For the text-containing cell, return its midpoint in (X, Y) coordinate format. 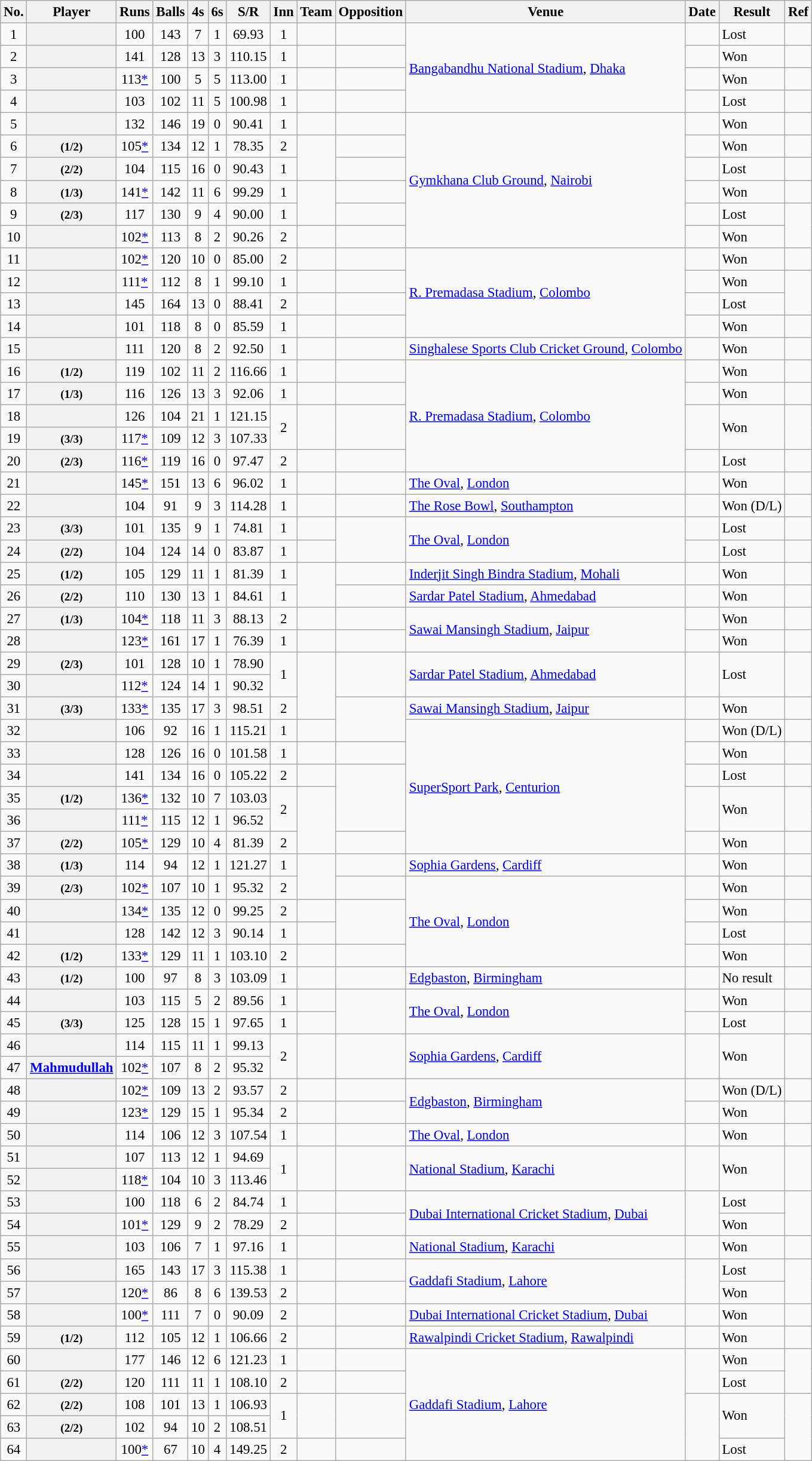
90.14 (249, 933)
25 (14, 574)
120* (135, 1292)
29 (14, 663)
56 (14, 1270)
37 (14, 843)
SuperSport Park, Centurion (545, 787)
90.32 (249, 686)
165 (135, 1270)
49 (14, 1113)
4s (198, 12)
62 (14, 1405)
53 (14, 1202)
134* (135, 911)
112* (135, 686)
50 (14, 1135)
95.34 (249, 1113)
84.74 (249, 1202)
101.58 (249, 754)
108.10 (249, 1382)
94.69 (249, 1157)
177 (135, 1360)
90.43 (249, 169)
Venue (545, 12)
46 (14, 1045)
S/R (249, 12)
90.26 (249, 237)
40 (14, 911)
No. (14, 12)
20 (14, 461)
103.10 (249, 955)
125 (135, 1023)
Runs (135, 12)
Balls (171, 12)
48 (14, 1090)
27 (14, 618)
97.47 (249, 461)
99.13 (249, 1045)
89.56 (249, 1000)
139.53 (249, 1292)
57 (14, 1292)
69.93 (249, 35)
99.25 (249, 911)
58 (14, 1315)
98.51 (249, 708)
106.93 (249, 1405)
61 (14, 1382)
145 (135, 304)
116.66 (249, 371)
106.66 (249, 1337)
92 (171, 731)
Rawalpindi Cricket Stadium, Rawalpindi (545, 1337)
115.38 (249, 1270)
110.15 (249, 57)
117 (135, 214)
100.98 (249, 102)
74.81 (249, 529)
88.13 (249, 618)
97.16 (249, 1248)
Bangabandhu National Stadium, Dhaka (545, 68)
23 (14, 529)
104* (135, 618)
30 (14, 686)
85.00 (249, 259)
Result (752, 12)
Inn (283, 12)
96.02 (249, 483)
161 (171, 641)
22 (14, 506)
55 (14, 1248)
Date (702, 12)
145* (135, 483)
113* (135, 79)
88.41 (249, 304)
149.25 (249, 1450)
121.15 (249, 416)
105.22 (249, 776)
93.57 (249, 1090)
116 (135, 394)
28 (14, 641)
108 (135, 1405)
41 (14, 933)
92.50 (249, 349)
Opposition (370, 12)
164 (171, 304)
99.29 (249, 192)
90.41 (249, 124)
151 (171, 483)
54 (14, 1225)
107.33 (249, 439)
84.61 (249, 596)
97.65 (249, 1023)
64 (14, 1450)
No result (752, 978)
108.51 (249, 1427)
32 (14, 731)
113.46 (249, 1180)
91 (171, 506)
39 (14, 888)
114.28 (249, 506)
Team (316, 12)
Gymkhana Club Ground, Nairobi (545, 180)
103.03 (249, 798)
141* (135, 192)
24 (14, 551)
117* (135, 439)
60 (14, 1360)
118* (135, 1180)
96.52 (249, 820)
90.00 (249, 214)
83.87 (249, 551)
107.54 (249, 1135)
110 (135, 596)
51 (14, 1157)
63 (14, 1427)
67 (171, 1450)
Player (72, 12)
6s (217, 12)
38 (14, 866)
99.10 (249, 281)
92.06 (249, 394)
121.23 (249, 1360)
97 (171, 978)
78.29 (249, 1225)
26 (14, 596)
52 (14, 1180)
35 (14, 798)
33 (14, 754)
18 (14, 416)
36 (14, 820)
101* (135, 1225)
121.27 (249, 866)
43 (14, 978)
34 (14, 776)
78.35 (249, 146)
Inderjit Singh Bindra Stadium, Mohali (545, 574)
47 (14, 1068)
86 (171, 1292)
42 (14, 955)
31 (14, 708)
59 (14, 1337)
115.21 (249, 731)
78.90 (249, 663)
Ref (798, 12)
The Rose Bowl, Southampton (545, 506)
44 (14, 1000)
116* (135, 461)
Singhalese Sports Club Cricket Ground, Colombo (545, 349)
76.39 (249, 641)
113.00 (249, 79)
Mahmudullah (72, 1068)
103.09 (249, 978)
85.59 (249, 326)
45 (14, 1023)
90.09 (249, 1315)
136* (135, 798)
